Return [x, y] of the center of cell containing provided text 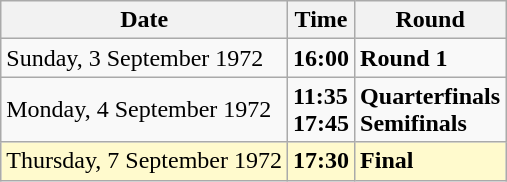
11:3517:45 [322, 110]
Round [430, 20]
Thursday, 7 September 1972 [144, 161]
Sunday, 3 September 1972 [144, 58]
17:30 [322, 161]
16:00 [322, 58]
Time [322, 20]
Date [144, 20]
Final [430, 161]
Monday, 4 September 1972 [144, 110]
QuarterfinalsSemifinals [430, 110]
Round 1 [430, 58]
